Search for the cell housing the specified text and yield its [x, y] center coordinate. 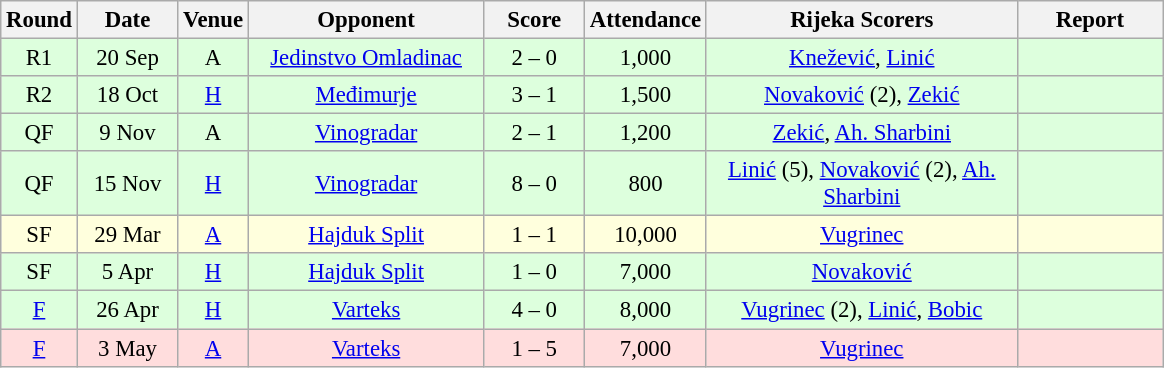
4 – 0 [534, 310]
2 – 0 [534, 58]
20 Sep [128, 58]
Zekić, Ah. Sharbini [862, 133]
1 – 1 [534, 235]
8,000 [646, 310]
1,500 [646, 95]
3 May [128, 348]
R1 [39, 58]
Novaković [862, 273]
Report [1090, 20]
2 – 1 [534, 133]
800 [646, 184]
3 – 1 [534, 95]
Međimurje [366, 95]
Rijeka Scorers [862, 20]
Round [39, 20]
Novaković (2), Zekić [862, 95]
10,000 [646, 235]
Venue [214, 20]
Opponent [366, 20]
1,000 [646, 58]
1 – 0 [534, 273]
Linić (5), Novaković (2), Ah. Sharbini [862, 184]
R2 [39, 95]
Jedinstvo Omladinac [366, 58]
8 – 0 [534, 184]
29 Mar [128, 235]
18 Oct [128, 95]
9 Nov [128, 133]
26 Apr [128, 310]
Vugrinec (2), Linić, Bobic [862, 310]
5 Apr [128, 273]
Attendance [646, 20]
Score [534, 20]
Knežević, Linić [862, 58]
1 – 5 [534, 348]
Date [128, 20]
1,200 [646, 133]
15 Nov [128, 184]
